Return (X, Y) of the center of cell containing provided text 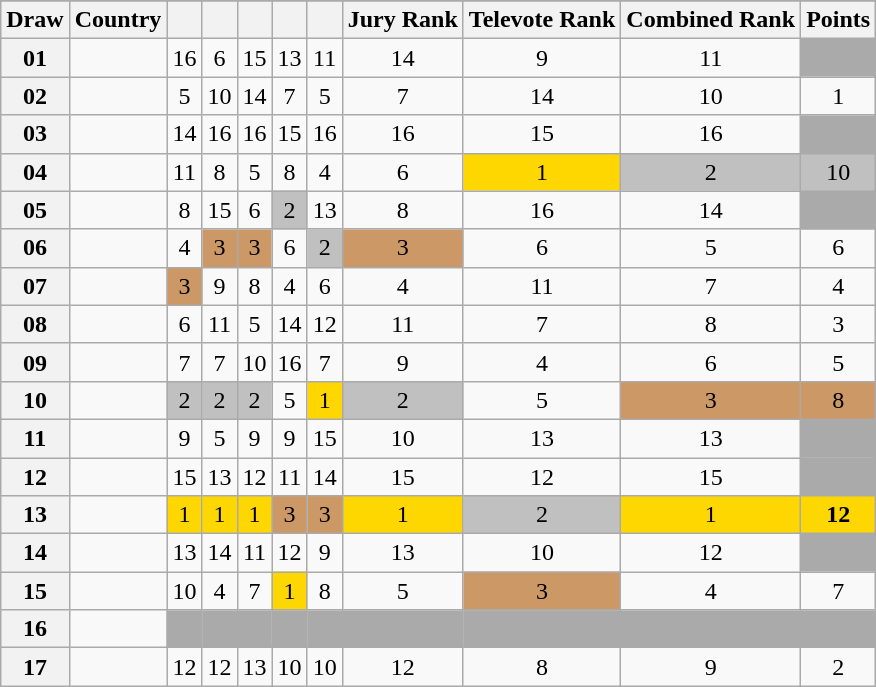
06 (35, 248)
07 (35, 286)
Televote Rank (542, 20)
02 (35, 96)
09 (35, 362)
17 (35, 667)
01 (35, 58)
Jury Rank (402, 20)
Points (838, 20)
Draw (35, 20)
03 (35, 134)
08 (35, 324)
04 (35, 172)
Country (118, 20)
Combined Rank (711, 20)
05 (35, 210)
